Return (X, Y) of the center of cell containing provided text 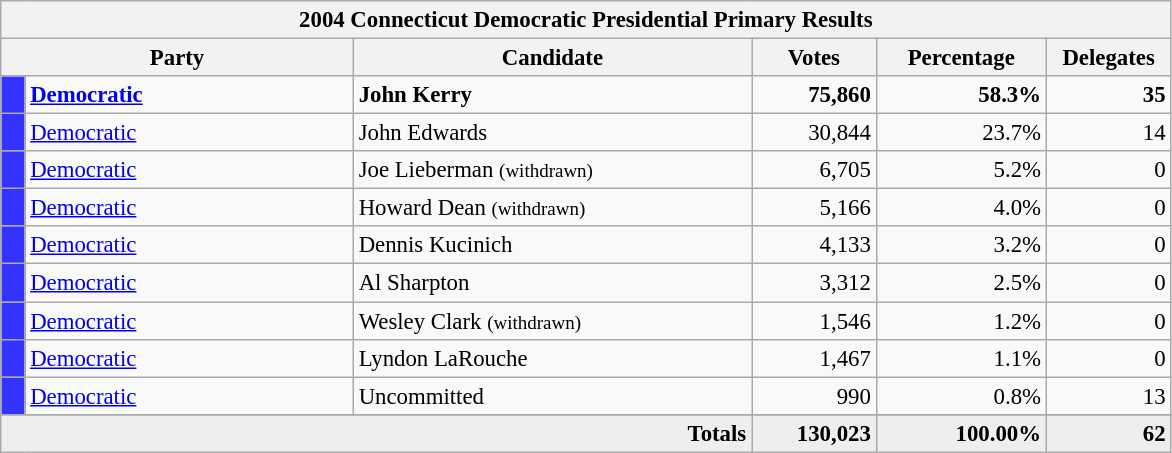
75,860 (814, 95)
1,467 (814, 358)
4.0% (961, 208)
35 (1108, 95)
John Kerry (552, 95)
Totals (376, 433)
990 (814, 396)
Party (178, 58)
John Edwards (552, 133)
1.1% (961, 358)
Votes (814, 58)
1.2% (961, 321)
6,705 (814, 170)
4,133 (814, 245)
2004 Connecticut Democratic Presidential Primary Results (586, 20)
Joe Lieberman (withdrawn) (552, 170)
1,546 (814, 321)
Dennis Kucinich (552, 245)
14 (1108, 133)
13 (1108, 396)
62 (1108, 433)
100.00% (961, 433)
58.3% (961, 95)
3.2% (961, 245)
Al Sharpton (552, 283)
Candidate (552, 58)
Delegates (1108, 58)
130,023 (814, 433)
0.8% (961, 396)
3,312 (814, 283)
Uncommitted (552, 396)
2.5% (961, 283)
30,844 (814, 133)
Lyndon LaRouche (552, 358)
Howard Dean (withdrawn) (552, 208)
Percentage (961, 58)
5,166 (814, 208)
23.7% (961, 133)
5.2% (961, 170)
Wesley Clark (withdrawn) (552, 321)
